Extract the [X, Y] coordinate from the center of the cell holding the provided text.  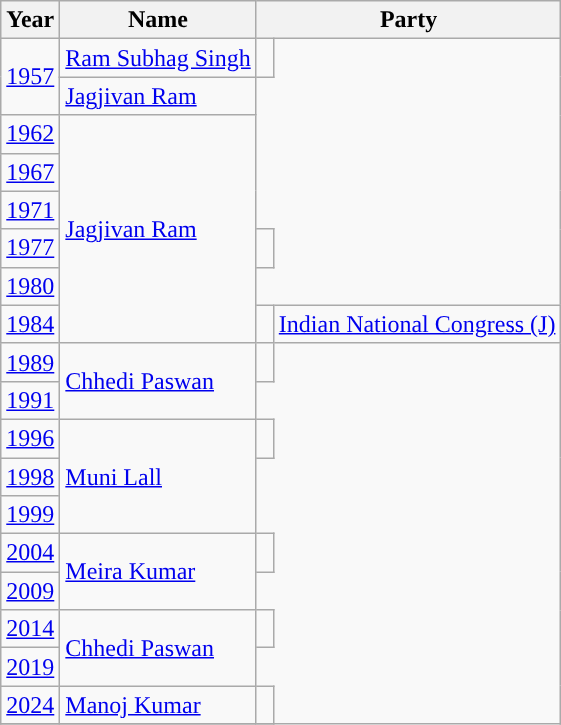
Meira Kumar [158, 572]
2009 [30, 591]
Name [158, 20]
2004 [30, 553]
1996 [30, 438]
1980 [30, 286]
Manoj Kumar [158, 705]
1967 [30, 172]
Muni Lall [158, 476]
Year [30, 20]
1962 [30, 134]
Indian National Congress (J) [417, 324]
2019 [30, 667]
1998 [30, 477]
1989 [30, 362]
1991 [30, 400]
1957 [30, 77]
2014 [30, 629]
Party [408, 20]
2024 [30, 705]
Ram Subhag Singh [158, 58]
1984 [30, 324]
1971 [30, 210]
1977 [30, 248]
1999 [30, 515]
